For the text-containing cell, return its midpoint in (x, y) coordinate format. 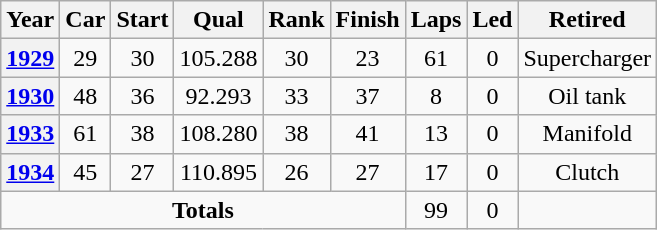
99 (436, 210)
Start (142, 20)
26 (296, 172)
Finish (368, 20)
23 (368, 58)
13 (436, 134)
29 (86, 58)
Qual (218, 20)
33 (296, 96)
Retired (588, 20)
Clutch (588, 172)
Car (86, 20)
17 (436, 172)
Manifold (588, 134)
Totals (203, 210)
108.280 (218, 134)
45 (86, 172)
41 (368, 134)
110.895 (218, 172)
Supercharger (588, 58)
Laps (436, 20)
8 (436, 96)
1934 (30, 172)
Year (30, 20)
Led (492, 20)
1930 (30, 96)
48 (86, 96)
105.288 (218, 58)
1929 (30, 58)
1933 (30, 134)
36 (142, 96)
Rank (296, 20)
Oil tank (588, 96)
92.293 (218, 96)
37 (368, 96)
